Identify which cell holds the provided text, then report its (x, y) central coordinate. 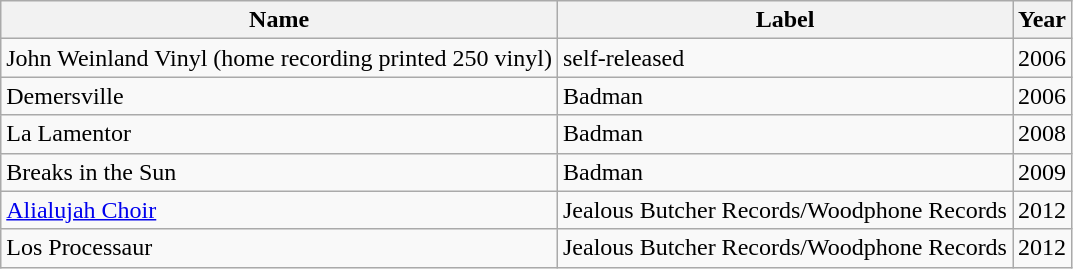
Demersville (280, 96)
Alialujah Choir (280, 210)
2009 (1042, 172)
John Weinland Vinyl (home recording printed 250 vinyl) (280, 58)
Los Processaur (280, 248)
2008 (1042, 134)
La Lamentor (280, 134)
Label (784, 20)
Year (1042, 20)
self-released (784, 58)
Breaks in the Sun (280, 172)
Name (280, 20)
